Return (X, Y) of the center of cell containing provided text 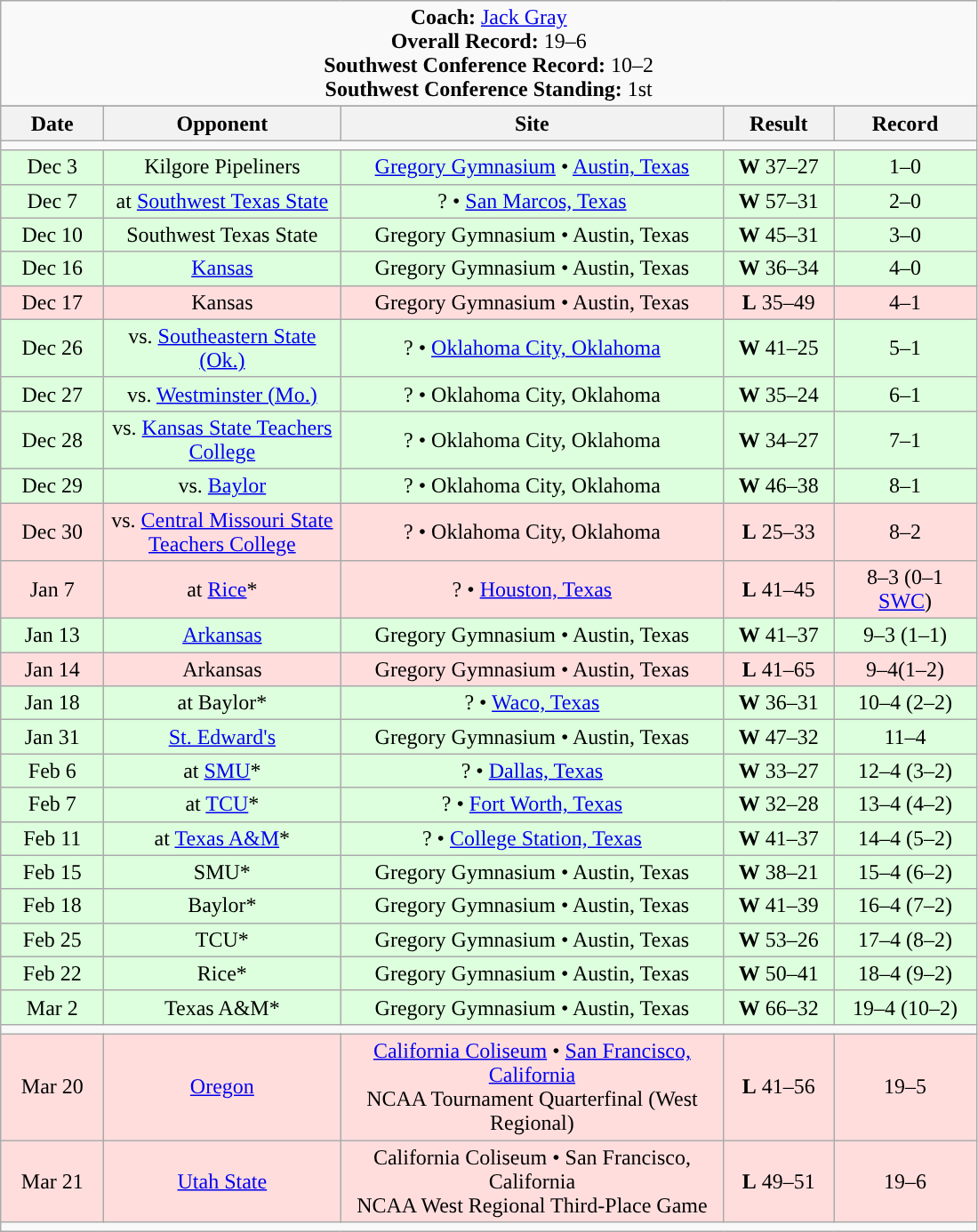
W 33–27 (779, 771)
California Coliseum • San Francisco, CaliforniaNCAA West Regional Third-Place Game (532, 1180)
Coach: Jack GrayOverall Record: 19–6Southwest Conference Record: 10–2Southwest Conference Standing: 1st (489, 53)
19–6 (905, 1180)
SMU* (222, 872)
9–3 (1–1) (905, 636)
4–0 (905, 268)
TCU* (222, 940)
Feb 25 (52, 940)
11–4 (905, 737)
at Southwest Texas State (222, 201)
Dec 28 (52, 439)
17–4 (8–2) (905, 940)
W 66–32 (779, 1007)
Jan 14 (52, 669)
at Baylor* (222, 703)
10–4 (2–2) (905, 703)
W 37–27 (779, 167)
Dec 10 (52, 235)
8–1 (905, 485)
16–4 (7–2) (905, 906)
8–3 (0–1 SWC) (905, 590)
? • San Marcos, Texas (532, 201)
19–4 (10–2) (905, 1007)
4–1 (905, 302)
Feb 15 (52, 872)
? • Dallas, Texas (532, 771)
W 36–31 (779, 703)
at Rice* (222, 590)
Jan 31 (52, 737)
L 25–33 (779, 532)
Southwest Texas State (222, 235)
Rice* (222, 973)
L 35–49 (779, 302)
vs. Kansas State Teachers College (222, 439)
Dec 16 (52, 268)
St. Edward's (222, 737)
Feb 11 (52, 838)
6–1 (905, 394)
Opponent (222, 124)
Dec 17 (52, 302)
Site (532, 124)
W 34–27 (779, 439)
vs. Baylor (222, 485)
Jan 7 (52, 590)
Utah State (222, 1180)
Dec 27 (52, 394)
W 50–41 (779, 973)
W 53–26 (779, 940)
W 38–21 (779, 872)
L 49–51 (779, 1180)
at Texas A&M* (222, 838)
18–4 (9–2) (905, 973)
vs. Westminster (Mo.) (222, 394)
L 41–56 (779, 1086)
Feb 18 (52, 906)
1–0 (905, 167)
at TCU* (222, 804)
14–4 (5–2) (905, 838)
W 45–31 (779, 235)
13–4 (4–2) (905, 804)
Dec 26 (52, 348)
Date (52, 124)
7–1 (905, 439)
? • Houston, Texas (532, 590)
5–1 (905, 348)
? • College Station, Texas (532, 838)
W 35–24 (779, 394)
Feb 6 (52, 771)
12–4 (3–2) (905, 771)
W 41–39 (779, 906)
Mar 2 (52, 1007)
Texas A&M* (222, 1007)
Oregon (222, 1086)
L 41–65 (779, 669)
Feb 7 (52, 804)
W 32–28 (779, 804)
vs. Southeastern State (Ok.) (222, 348)
19–5 (905, 1086)
L 41–45 (779, 590)
W 36–34 (779, 268)
9–4(1–2) (905, 669)
Dec 30 (52, 532)
Jan 18 (52, 703)
W 57–31 (779, 201)
W 41–25 (779, 348)
Baylor* (222, 906)
Kilgore Pipeliners (222, 167)
8–2 (905, 532)
Mar 21 (52, 1180)
3–0 (905, 235)
Result (779, 124)
Dec 7 (52, 201)
Record (905, 124)
15–4 (6–2) (905, 872)
W 46–38 (779, 485)
Dec 29 (52, 485)
California Coliseum • San Francisco, CaliforniaNCAA Tournament Quarterfinal (West Regional) (532, 1086)
Mar 20 (52, 1086)
vs. Central Missouri State Teachers College (222, 532)
? • Waco, Texas (532, 703)
Jan 13 (52, 636)
Feb 22 (52, 973)
Dec 3 (52, 167)
W 47–32 (779, 737)
2–0 (905, 201)
? • Fort Worth, Texas (532, 804)
at SMU* (222, 771)
